Find where the given text appears and provide that cell's center as [X, Y] coordinate. 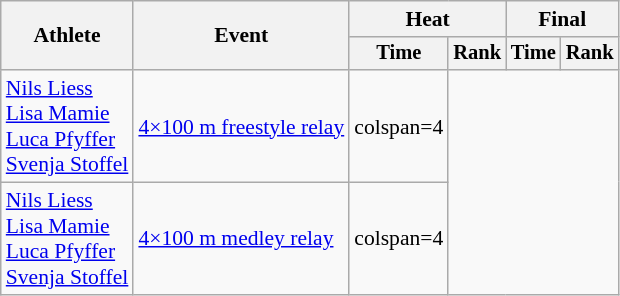
Athlete [68, 36]
Heat [428, 19]
Final [562, 19]
4×100 m freestyle relay [241, 126]
Event [241, 36]
4×100 m medley relay [241, 239]
